Return [x, y] of the center of cell containing provided text 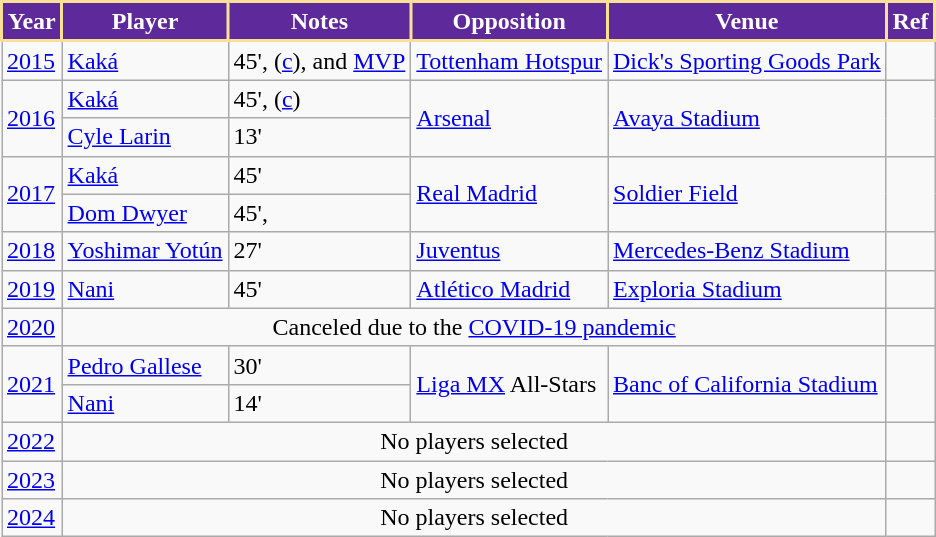
2024 [32, 518]
2022 [32, 441]
Banc of California Stadium [748, 384]
Mercedes-Benz Stadium [748, 251]
Exploria Stadium [748, 289]
Atlético Madrid [510, 289]
Pedro Gallese [145, 365]
30' [320, 365]
Venue [748, 22]
2019 [32, 289]
2020 [32, 327]
2021 [32, 384]
Cyle Larin [145, 137]
Tottenham Hotspur [510, 60]
27' [320, 251]
45', (c), and MVP [320, 60]
Real Madrid [510, 194]
Canceled due to the COVID-19 pandemic [474, 327]
2017 [32, 194]
Dick's Sporting Goods Park [748, 60]
Liga MX All-Stars [510, 384]
2018 [32, 251]
2016 [32, 118]
Ref [910, 22]
Juventus [510, 251]
Player [145, 22]
Opposition [510, 22]
14' [320, 403]
2023 [32, 479]
45', [320, 213]
2015 [32, 60]
Yoshimar Yotún [145, 251]
Notes [320, 22]
Arsenal [510, 118]
Avaya Stadium [748, 118]
45', (c) [320, 99]
Year [32, 22]
Soldier Field [748, 194]
Dom Dwyer [145, 213]
13' [320, 137]
